Return [x, y] of the center of cell containing provided text 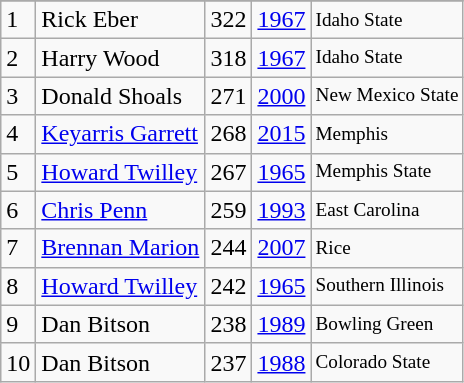
3 [18, 96]
268 [228, 134]
Memphis State [387, 172]
Southern Illinois [387, 286]
10 [18, 362]
4 [18, 134]
Keyarris Garrett [120, 134]
6 [18, 210]
237 [228, 362]
1993 [282, 210]
259 [228, 210]
322 [228, 20]
318 [228, 58]
7 [18, 248]
267 [228, 172]
5 [18, 172]
8 [18, 286]
Chris Penn [120, 210]
238 [228, 324]
Donald Shoals [120, 96]
242 [228, 286]
Rice [387, 248]
2015 [282, 134]
244 [228, 248]
271 [228, 96]
New Mexico State [387, 96]
2007 [282, 248]
1 [18, 20]
Colorado State [387, 362]
Harry Wood [120, 58]
Memphis [387, 134]
Rick Eber [120, 20]
9 [18, 324]
1989 [282, 324]
1988 [282, 362]
2000 [282, 96]
Bowling Green [387, 324]
East Carolina [387, 210]
Brennan Marion [120, 248]
2 [18, 58]
